Return the (x, y) coordinate for the center point of the cell that contains the specified text.  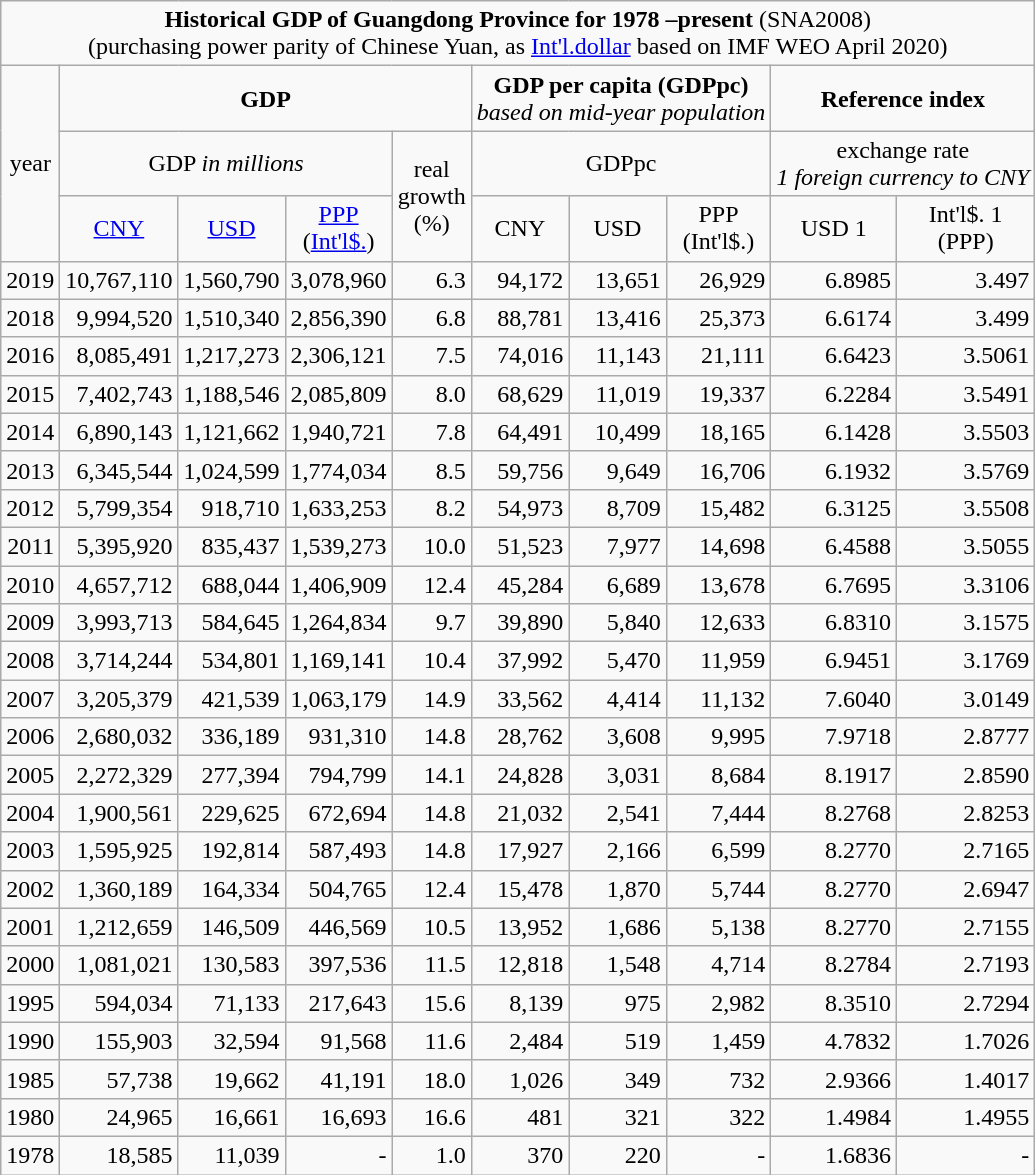
8.3510 (834, 1003)
1,024,599 (232, 470)
2.7294 (966, 1003)
94,172 (520, 280)
8,085,491 (119, 356)
2009 (30, 623)
1.0 (432, 1155)
25,373 (718, 318)
3.5769 (966, 470)
1,870 (618, 889)
37,992 (520, 661)
2,680,032 (119, 737)
1,595,925 (119, 851)
1,940,721 (338, 432)
2.7193 (966, 965)
397,536 (338, 965)
1,548 (618, 965)
732 (718, 1079)
6.7695 (834, 585)
91,568 (338, 1041)
1,264,834 (338, 623)
11,019 (618, 394)
6.6423 (834, 356)
11.5 (432, 965)
15.6 (432, 1003)
14.1 (432, 775)
446,569 (338, 927)
1,081,021 (119, 965)
3,714,244 (119, 661)
130,583 (232, 965)
2018 (30, 318)
14,698 (718, 546)
GDPpc (621, 164)
7,402,743 (119, 394)
11,959 (718, 661)
931,310 (338, 737)
5,395,920 (119, 546)
2014 (30, 432)
688,044 (232, 585)
2.6947 (966, 889)
32,594 (232, 1041)
26,929 (718, 280)
7,444 (718, 813)
2013 (30, 470)
8.5 (432, 470)
2,484 (520, 1041)
2.8253 (966, 813)
64,491 (520, 432)
18.0 (432, 1079)
17,927 (520, 851)
11,132 (718, 699)
1,360,189 (119, 889)
2008 (30, 661)
2019 (30, 280)
2.7165 (966, 851)
57,738 (119, 1079)
6.8 (432, 318)
14.9 (432, 699)
1,188,546 (232, 394)
6.8310 (834, 623)
5,840 (618, 623)
918,710 (232, 508)
10.4 (432, 661)
1,686 (618, 927)
10.0 (432, 546)
12,633 (718, 623)
GDP (266, 98)
3.5503 (966, 432)
6.9451 (834, 661)
1,633,253 (338, 508)
12,818 (520, 965)
2,982 (718, 1003)
54,973 (520, 508)
336,189 (232, 737)
1995 (30, 1003)
519 (618, 1041)
217,643 (338, 1003)
4,414 (618, 699)
6,599 (718, 851)
2003 (30, 851)
3.499 (966, 318)
155,903 (119, 1041)
realgrowth(%) (432, 196)
2,272,329 (119, 775)
71,133 (232, 1003)
5,470 (618, 661)
13,651 (618, 280)
4.7832 (834, 1041)
19,337 (718, 394)
3,078,960 (338, 280)
1,169,141 (338, 661)
6.3125 (834, 508)
2015 (30, 394)
33,562 (520, 699)
3,993,713 (119, 623)
15,482 (718, 508)
1,539,273 (338, 546)
88,781 (520, 318)
3.1575 (966, 623)
3,031 (618, 775)
2,306,121 (338, 356)
3.1769 (966, 661)
6.4588 (834, 546)
1.4955 (966, 1117)
584,645 (232, 623)
11.6 (432, 1041)
6.8985 (834, 280)
6.3 (432, 280)
8,709 (618, 508)
16,661 (232, 1117)
7.6040 (834, 699)
1,459 (718, 1041)
10.5 (432, 927)
229,625 (232, 813)
2.8777 (966, 737)
672,694 (338, 813)
2,856,390 (338, 318)
21,111 (718, 356)
8,139 (520, 1003)
4,657,712 (119, 585)
year (30, 164)
41,191 (338, 1079)
2005 (30, 775)
322 (718, 1117)
Int'l$. 1(PPP) (966, 228)
504,765 (338, 889)
3.5061 (966, 356)
3.5508 (966, 508)
74,016 (520, 356)
28,762 (520, 737)
1978 (30, 1155)
GDP in millions (226, 164)
16.6 (432, 1117)
1,510,340 (232, 318)
2007 (30, 699)
8,684 (718, 775)
5,138 (718, 927)
16,706 (718, 470)
1,121,662 (232, 432)
2012 (30, 508)
794,799 (338, 775)
11,039 (232, 1155)
USD 1 (834, 228)
7.5 (432, 356)
7,977 (618, 546)
21,032 (520, 813)
3.3106 (966, 585)
6,345,544 (119, 470)
18,585 (119, 1155)
2001 (30, 927)
8.1917 (834, 775)
7.9718 (834, 737)
3.497 (966, 280)
1.6836 (834, 1155)
1,217,273 (232, 356)
3.5491 (966, 394)
277,394 (232, 775)
6.2284 (834, 394)
4,714 (718, 965)
9,994,520 (119, 318)
1,063,179 (338, 699)
1980 (30, 1117)
835,437 (232, 546)
2.9366 (834, 1079)
9.7 (432, 623)
51,523 (520, 546)
5,744 (718, 889)
1,406,909 (338, 585)
1,560,790 (232, 280)
5,799,354 (119, 508)
3.0149 (966, 699)
370 (520, 1155)
7.8 (432, 432)
1,774,034 (338, 470)
39,890 (520, 623)
1.7026 (966, 1041)
13,678 (718, 585)
10,767,110 (119, 280)
321 (618, 1117)
2,166 (618, 851)
2,085,809 (338, 394)
6.1932 (834, 470)
13,952 (520, 927)
534,801 (232, 661)
2006 (30, 737)
481 (520, 1117)
6.1428 (834, 432)
1990 (30, 1041)
421,539 (232, 699)
exchange rate1 foreign currency to CNY (903, 164)
2016 (30, 356)
8.2784 (834, 965)
Reference index (903, 98)
13,416 (618, 318)
1,900,561 (119, 813)
192,814 (232, 851)
349 (618, 1079)
2011 (30, 546)
24,965 (119, 1117)
1,026 (520, 1079)
8.2768 (834, 813)
45,284 (520, 585)
68,629 (520, 394)
6,689 (618, 585)
10,499 (618, 432)
2.7155 (966, 927)
59,756 (520, 470)
3,608 (618, 737)
1.4984 (834, 1117)
2004 (30, 813)
11,143 (618, 356)
975 (618, 1003)
164,334 (232, 889)
2010 (30, 585)
3,205,379 (119, 699)
6.6174 (834, 318)
587,493 (338, 851)
9,995 (718, 737)
2.8590 (966, 775)
2000 (30, 965)
24,828 (520, 775)
2,541 (618, 813)
594,034 (119, 1003)
9,649 (618, 470)
1.4017 (966, 1079)
6,890,143 (119, 432)
146,509 (232, 927)
16,693 (338, 1117)
220 (618, 1155)
1985 (30, 1079)
19,662 (232, 1079)
3.5055 (966, 546)
2002 (30, 889)
8.0 (432, 394)
1,212,659 (119, 927)
GDP per capita (GDPpc) based on mid-year population (621, 98)
15,478 (520, 889)
8.2 (432, 508)
18,165 (718, 432)
